Return the [X, Y] coordinate for the center point of the cell that contains the specified text.  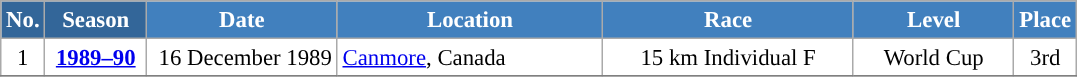
Canmore, Canada [470, 58]
Location [470, 20]
No. [23, 20]
3rd [1045, 58]
Place [1045, 20]
Season [96, 20]
World Cup [934, 58]
Level [934, 20]
16 December 1989 [242, 58]
1989–90 [96, 58]
Date [242, 20]
Race [728, 20]
1 [23, 58]
15 km Individual F [728, 58]
